Locate the cell with the specified text and output its [X, Y] center coordinate. 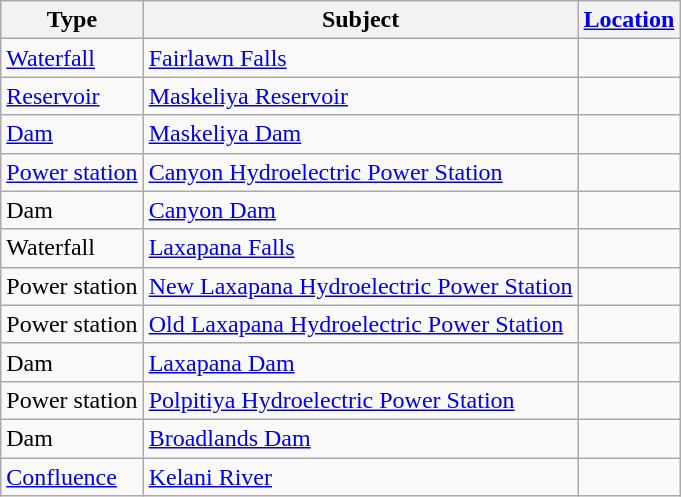
Subject [360, 20]
Polpitiya Hydroelectric Power Station [360, 400]
Broadlands Dam [360, 438]
Maskeliya Dam [360, 134]
Laxapana Dam [360, 362]
Fairlawn Falls [360, 58]
Canyon Hydroelectric Power Station [360, 172]
Old Laxapana Hydroelectric Power Station [360, 324]
Kelani River [360, 477]
Location [629, 20]
Confluence [72, 477]
Reservoir [72, 96]
New Laxapana Hydroelectric Power Station [360, 286]
Laxapana Falls [360, 248]
Type [72, 20]
Maskeliya Reservoir [360, 96]
Canyon Dam [360, 210]
